Pinpoint the cell where the given text exists, returning its (x, y) midpoint coordinate. 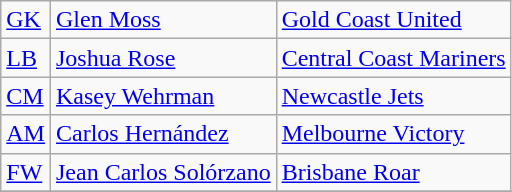
Glen Moss (163, 20)
FW (26, 172)
Melbourne Victory (394, 134)
Brisbane Roar (394, 172)
CM (26, 96)
Jean Carlos Solórzano (163, 172)
Central Coast Mariners (394, 58)
Newcastle Jets (394, 96)
Kasey Wehrman (163, 96)
Carlos Hernández (163, 134)
LB (26, 58)
AM (26, 134)
Joshua Rose (163, 58)
GK (26, 20)
Gold Coast United (394, 20)
